Extract the (x, y) coordinate from the center of the cell holding the provided text.  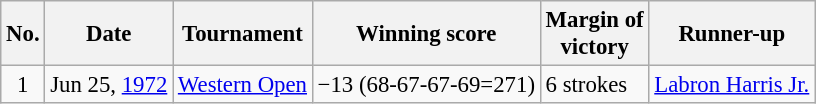
Winning score (426, 34)
Margin ofvictory (594, 34)
Runner-up (732, 34)
−13 (68-67-67-69=271) (426, 85)
Western Open (243, 85)
Tournament (243, 34)
Date (109, 34)
1 (23, 85)
Jun 25, 1972 (109, 85)
No. (23, 34)
Labron Harris Jr. (732, 85)
6 strokes (594, 85)
